Capture the cell that displays the provided text and extract its (x, y) central coordinate. 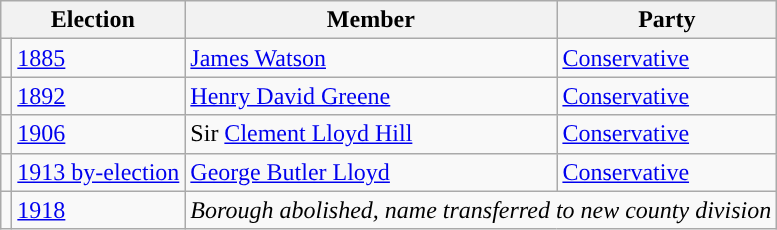
Henry David Greene (371, 96)
1892 (98, 96)
1885 (98, 58)
George Butler Lloyd (371, 172)
1918 (98, 210)
James Watson (371, 58)
1913 by-election (98, 172)
Party (667, 20)
Sir Clement Lloyd Hill (371, 134)
1906 (98, 134)
Member (371, 20)
Election (93, 20)
Borough abolished, name transferred to new county division (481, 210)
